Return (X, Y) of the center of cell containing provided text 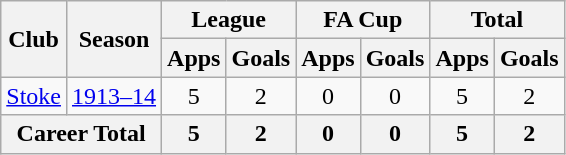
1913–14 (114, 96)
Career Total (82, 134)
Season (114, 39)
Stoke (34, 96)
FA Cup (363, 20)
League (229, 20)
Club (34, 39)
Total (497, 20)
